Detect which cell encompasses the target text, then output its (X, Y) center coordinate. 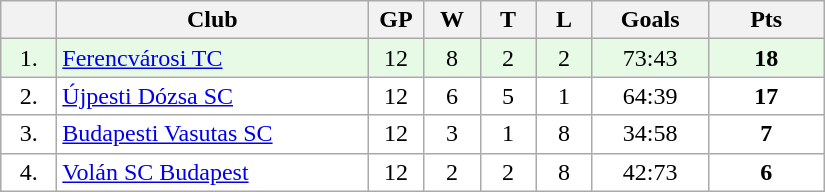
4. (29, 172)
Club (212, 20)
64:39 (650, 96)
7 (766, 134)
2. (29, 96)
3 (452, 134)
18 (766, 58)
GP (396, 20)
Pts (766, 20)
Budapesti Vasutas SC (212, 134)
Ferencvárosi TC (212, 58)
42:73 (650, 172)
W (452, 20)
34:58 (650, 134)
5 (508, 96)
1. (29, 58)
3. (29, 134)
Újpesti Dózsa SC (212, 96)
L (564, 20)
Volán SC Budapest (212, 172)
Goals (650, 20)
T (508, 20)
17 (766, 96)
73:43 (650, 58)
